Return (X, Y) of the center of cell containing provided text 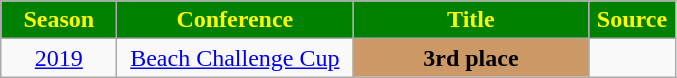
Conference (235, 20)
Season (59, 20)
Beach Challenge Cup (235, 58)
Source (632, 20)
Title (471, 20)
2019 (59, 58)
3rd place (471, 58)
